Provide the (x, y) coordinate of the cell's center where the given text is located.  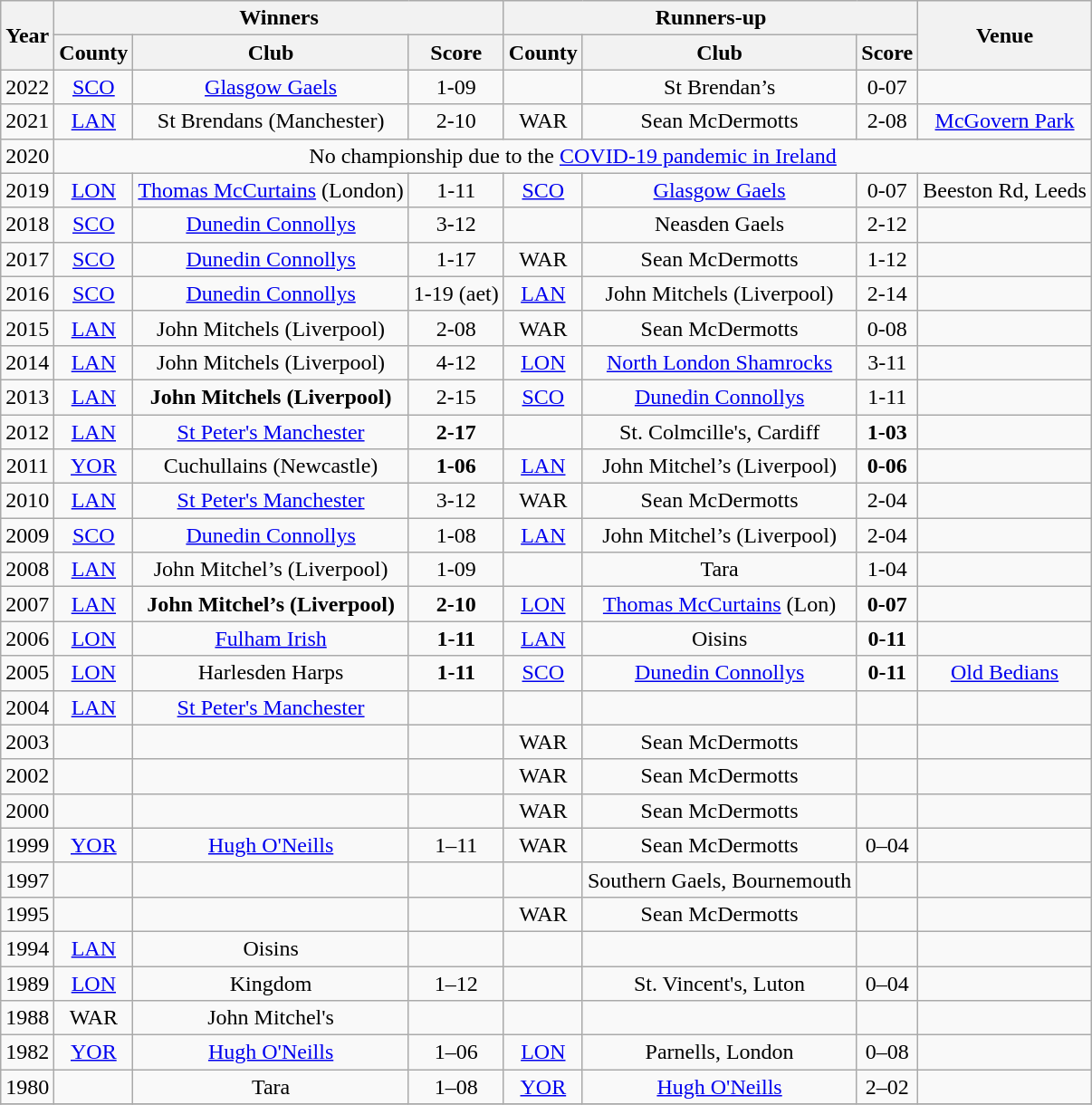
Kingdom (271, 983)
Winners (279, 18)
2005 (27, 673)
0–08 (887, 1052)
2016 (27, 293)
2002 (27, 776)
1-12 (887, 259)
4-12 (456, 362)
0-06 (887, 466)
2018 (27, 225)
2–02 (887, 1087)
1-03 (887, 432)
2-15 (456, 397)
2-14 (887, 293)
St Brendan’s (719, 87)
2014 (27, 362)
Cuchullains (Newcastle) (271, 466)
Fulham Irish (271, 639)
0-08 (887, 328)
John Mitchel's (271, 1018)
2008 (27, 570)
1–08 (456, 1087)
1-08 (456, 535)
2012 (27, 432)
2000 (27, 811)
2021 (27, 121)
Year (27, 35)
1-17 (456, 259)
1–12 (456, 983)
2004 (27, 707)
1–06 (456, 1052)
2017 (27, 259)
2003 (27, 742)
2-12 (887, 225)
Runners-up (710, 18)
2010 (27, 501)
2009 (27, 535)
St. Vincent's, Luton (719, 983)
Southern Gaels, Bournemouth (719, 879)
McGovern Park (1005, 121)
3-11 (887, 362)
1980 (27, 1087)
Venue (1005, 35)
2022 (27, 87)
Thomas McCurtains (London) (271, 190)
Parnells, London (719, 1052)
Old Bedians (1005, 673)
1-04 (887, 570)
2-17 (456, 432)
No championship due to the COVID-19 pandemic in Ireland (573, 156)
1999 (27, 845)
Harlesden Harps (271, 673)
North London Shamrocks (719, 362)
2006 (27, 639)
1982 (27, 1052)
2015 (27, 328)
Beeston Rd, Leeds (1005, 190)
2019 (27, 190)
2020 (27, 156)
1994 (27, 948)
1989 (27, 983)
1997 (27, 879)
Neasden Gaels (719, 225)
2011 (27, 466)
1-06 (456, 466)
Thomas McCurtains (Lon) (719, 604)
St Brendans (Manchester) (271, 121)
1–11 (456, 845)
1-19 (aet) (456, 293)
2007 (27, 604)
1988 (27, 1018)
2013 (27, 397)
1995 (27, 914)
St. Colmcille's, Cardiff (719, 432)
